Find where the given text appears and provide that cell's center as (X, Y) coordinate. 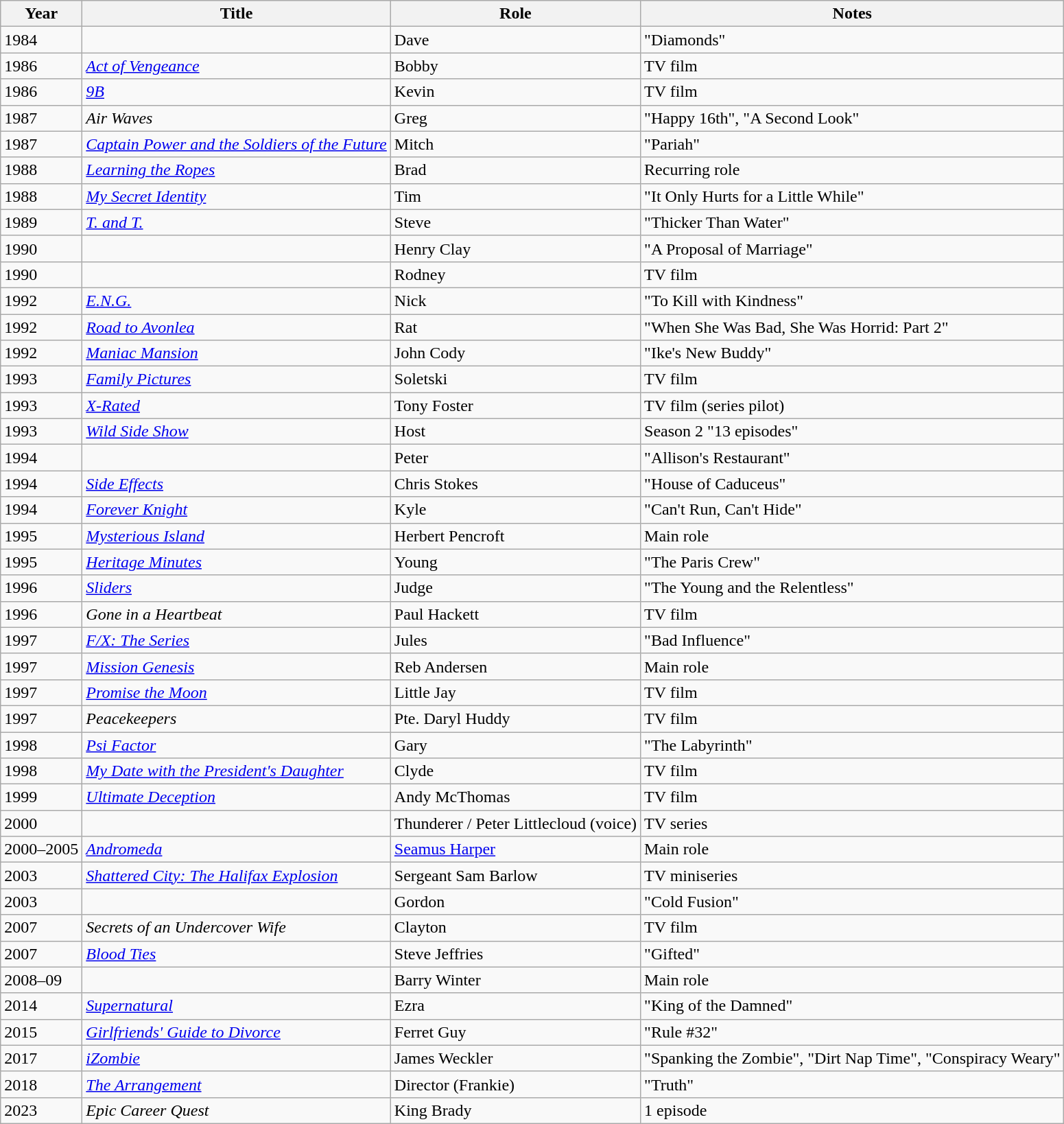
Act of Vengeance (236, 66)
Blood Ties (236, 954)
The Arrangement (236, 1084)
"The Young and the Relentless" (852, 588)
"The Paris Crew" (852, 562)
Shattered City: The Halifax Explosion (236, 876)
Mission Genesis (236, 666)
Road to Avonlea (236, 327)
James Weckler (515, 1058)
Recurring role (852, 170)
iZombie (236, 1058)
Paul Hackett (515, 614)
Mitch (515, 144)
"King of the Damned" (852, 1006)
Kyle (515, 510)
Judge (515, 588)
Promise the Moon (236, 692)
Rat (515, 327)
Maniac Mansion (236, 353)
"Happy 16th", "A Second Look" (852, 118)
Greg (515, 118)
Tony Foster (515, 406)
X-Rated (236, 406)
Seamus Harper (515, 850)
"Truth" (852, 1084)
"Thicker Than Water" (852, 222)
Year (41, 14)
Forever Knight (236, 510)
Clyde (515, 771)
2008–09 (41, 980)
E.N.G. (236, 301)
2017 (41, 1058)
Steve Jeffries (515, 954)
2014 (41, 1006)
"Gifted" (852, 954)
"The Labyrinth" (852, 745)
Rodney (515, 274)
Epic Career Quest (236, 1110)
Season 2 "13 episodes" (852, 432)
1999 (41, 797)
Host (515, 432)
"Pariah" (852, 144)
1989 (41, 222)
Sliders (236, 588)
Chris Stokes (515, 484)
"Allison's Restaurant" (852, 458)
"House of Caduceus" (852, 484)
Clayton (515, 928)
2000 (41, 823)
1 episode (852, 1110)
2023 (41, 1110)
"Spanking the Zombie", "Dirt Nap Time", "Conspiracy Weary" (852, 1058)
2015 (41, 1032)
Gone in a Heartbeat (236, 614)
Sergeant Sam Barlow (515, 876)
T. and T. (236, 222)
"A Proposal of Marriage" (852, 248)
"To Kill with Kindness" (852, 301)
Learning the Ropes (236, 170)
Heritage Minutes (236, 562)
Thunderer / Peter Littlecloud (voice) (515, 823)
Herbert Pencroft (515, 536)
Andy McThomas (515, 797)
Jules (515, 640)
Young (515, 562)
Director (Frankie) (515, 1084)
Captain Power and the Soldiers of the Future (236, 144)
Andromeda (236, 850)
Supernatural (236, 1006)
John Cody (515, 353)
1984 (41, 40)
Side Effects (236, 484)
2018 (41, 1084)
Steve (515, 222)
Wild Side Show (236, 432)
King Brady (515, 1110)
Little Jay (515, 692)
Tim (515, 196)
2000–2005 (41, 850)
"Diamonds" (852, 40)
Reb Andersen (515, 666)
Role (515, 14)
Brad (515, 170)
Title (236, 14)
Henry Clay (515, 248)
Air Waves (236, 118)
"Ike's New Buddy" (852, 353)
"Cold Fusion" (852, 902)
TV film (series pilot) (852, 406)
Mysterious Island (236, 536)
Notes (852, 14)
My Date with the President's Daughter (236, 771)
Secrets of an Undercover Wife (236, 928)
Bobby (515, 66)
Girlfriends' Guide to Divorce (236, 1032)
F/X: The Series (236, 640)
"Rule #32" (852, 1032)
My Secret Identity (236, 196)
"It Only Hurts for a Little While" (852, 196)
Family Pictures (236, 379)
Dave (515, 40)
Nick (515, 301)
Pte. Daryl Huddy (515, 718)
"When She Was Bad, She Was Horrid: Part 2" (852, 327)
Soletski (515, 379)
Ferret Guy (515, 1032)
Ultimate Deception (236, 797)
9B (236, 92)
Ezra (515, 1006)
Peter (515, 458)
Peacekeepers (236, 718)
Psi Factor (236, 745)
Barry Winter (515, 980)
"Bad Influence" (852, 640)
Gordon (515, 902)
TV miniseries (852, 876)
Kevin (515, 92)
"Can't Run, Can't Hide" (852, 510)
Gary (515, 745)
TV series (852, 823)
